Return the (X, Y) coordinate for the center point of the cell that contains the specified text.  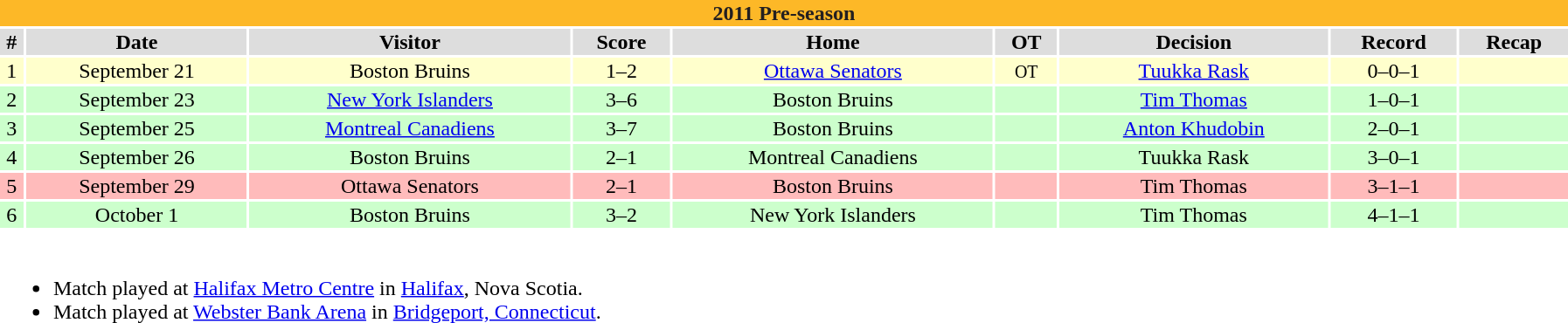
Record (1393, 42)
3–0–1 (1393, 157)
3–1–1 (1393, 186)
Visitor (411, 42)
Score (621, 42)
3–6 (621, 100)
Home (834, 42)
1–2 (621, 71)
October 1 (136, 215)
3–7 (621, 128)
September 29 (136, 186)
1–0–1 (1393, 100)
Anton Khudobin (1194, 128)
September 23 (136, 100)
0–0–1 (1393, 71)
2–0–1 (1393, 128)
Decision (1194, 42)
Date (136, 42)
3–2 (621, 215)
September 21 (136, 71)
September 25 (136, 128)
4–1–1 (1393, 215)
September 26 (136, 157)
